Return the [x, y] coordinate for the center point of the cell that contains the specified text.  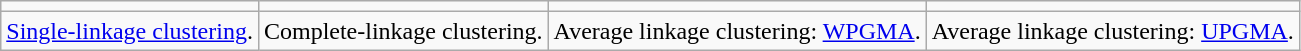
Single-linkage clustering. [130, 31]
Average linkage clustering: UPGMA. [1112, 31]
Complete-linkage clustering. [403, 31]
Average linkage clustering: WPGMA. [737, 31]
